Determine the (x, y) coordinate at the center of the cell enclosing the given text.  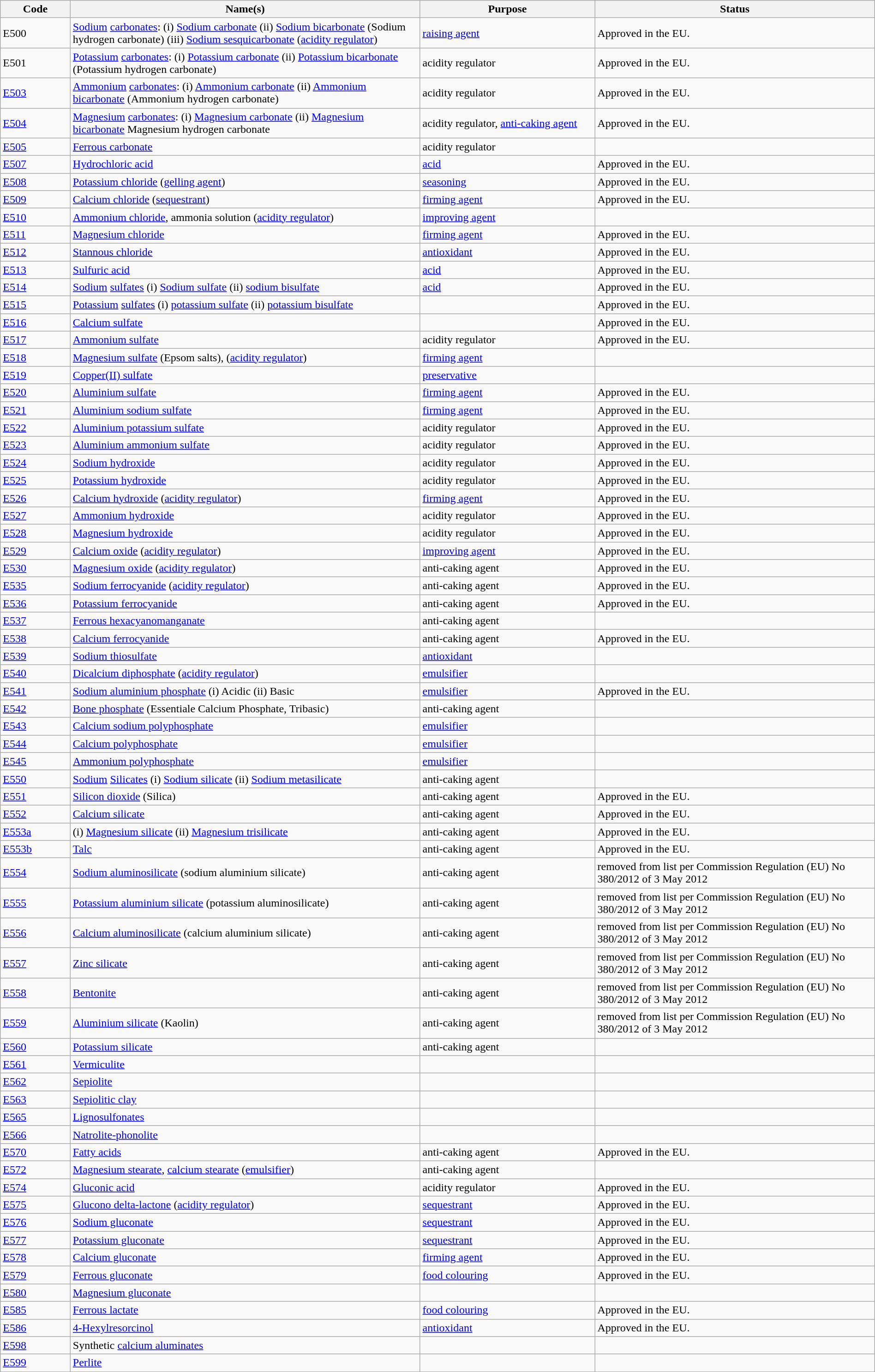
Potassium ferrocyanide (245, 603)
Calcium chloride (sequestrant) (245, 199)
E585 (36, 1310)
E523 (36, 445)
E551 (36, 796)
Calcium silicate (245, 814)
Ferrous gluconate (245, 1275)
E529 (36, 550)
E539 (36, 656)
E505 (36, 147)
E578 (36, 1258)
E553b (36, 849)
E504 (36, 123)
Lignosulfonates (245, 1117)
Sodium aluminium phosphate (i) Acidic (ii) Basic (245, 691)
E570 (36, 1152)
E524 (36, 463)
E554 (36, 873)
Potassium carbonates: (i) Potassium carbonate (ii) Potassium bicarbonate (Potassium hydrogen carbonate) (245, 63)
E520 (36, 393)
Calcium sodium polyphosphate (245, 726)
Magnesium sulfate (Epsom salts), (acidity regulator) (245, 358)
E514 (36, 287)
E572 (36, 1169)
Magnesium stearate, calcium stearate (emulsifier) (245, 1169)
Potassium aluminium silicate (potassium aluminosilicate) (245, 903)
Calcium aluminosilicate (calcium aluminium silicate) (245, 933)
Sodium gluconate (245, 1223)
E550 (36, 779)
Ammonium chloride, ammonia solution (acidity regulator) (245, 217)
Calcium hydroxide (acidity regulator) (245, 498)
E586 (36, 1328)
E516 (36, 322)
E511 (36, 234)
E574 (36, 1187)
Magnesium carbonates: (i) Magnesium carbonate (ii) Magnesium bicarbonate Magnesium hydrogen carbonate (245, 123)
E517 (36, 340)
Bone phosphate (Essentiale Calcium Phosphate, Tribasic) (245, 709)
Talc (245, 849)
E557 (36, 963)
E580 (36, 1293)
E510 (36, 217)
Calcium ferrocyanide (245, 638)
E559 (36, 1023)
E575 (36, 1205)
E513 (36, 270)
E501 (36, 63)
E555 (36, 903)
E528 (36, 533)
E576 (36, 1223)
E599 (36, 1363)
E512 (36, 252)
E577 (36, 1240)
E508 (36, 182)
E518 (36, 358)
Code (36, 9)
Sodium hydroxide (245, 463)
Name(s) (245, 9)
E519 (36, 375)
Dicalcium diphosphate (acidity regulator) (245, 674)
Potassium gluconate (245, 1240)
(i) Magnesium silicate (ii) Magnesium trisilicate (245, 832)
E541 (36, 691)
E542 (36, 709)
Sepiolite (245, 1082)
preservative (508, 375)
E521 (36, 410)
E561 (36, 1064)
Sodium thiosulfate (245, 656)
raising agent (508, 33)
E540 (36, 674)
E525 (36, 480)
Gluconic acid (245, 1187)
E544 (36, 744)
Magnesium hydroxide (245, 533)
E535 (36, 586)
Aluminium silicate (Kaolin) (245, 1023)
Vermiculite (245, 1064)
Magnesium chloride (245, 234)
Sodium aluminosilicate (sodium aluminium silicate) (245, 873)
Sodium ferrocyanide (acidity regulator) (245, 586)
Ammonium carbonates: (i) Ammonium carbonate (ii) Ammonium bicarbonate (Ammonium hydrogen carbonate) (245, 93)
E565 (36, 1117)
E538 (36, 638)
Ferrous lactate (245, 1310)
E579 (36, 1275)
E552 (36, 814)
E560 (36, 1047)
Purpose (508, 9)
E543 (36, 726)
Sodium sulfates (i) Sodium sulfate (ii) sodium bisulfate (245, 287)
Copper(II) sulfate (245, 375)
Glucono delta-lactone (acidity regulator) (245, 1205)
Ammonium sulfate (245, 340)
Calcium oxide (acidity regulator) (245, 550)
E530 (36, 568)
Magnesium oxide (acidity regulator) (245, 568)
E522 (36, 428)
E526 (36, 498)
Sulfuric acid (245, 270)
Zinc silicate (245, 963)
Calcium polyphosphate (245, 744)
Sodium Silicates (i) Sodium silicate (ii) Sodium metasilicate (245, 779)
Aluminium sodium sulfate (245, 410)
acidity regulator, anti-caking agent (508, 123)
E563 (36, 1099)
Potassium hydroxide (245, 480)
Calcium gluconate (245, 1258)
Sodium carbonates: (i) Sodium carbonate (ii) Sodium bicarbonate (Sodium hydrogen carbonate) (iii) Sodium sesquicarbonate (acidity regulator) (245, 33)
Ferrous carbonate (245, 147)
E515 (36, 305)
Ammonium hydroxide (245, 515)
E507 (36, 164)
Magnesium gluconate (245, 1293)
Potassium silicate (245, 1047)
Bentonite (245, 993)
E598 (36, 1345)
E562 (36, 1082)
Ferrous hexacyanomanganate (245, 621)
E509 (36, 199)
E545 (36, 761)
Aluminium sulfate (245, 393)
E556 (36, 933)
Perlite (245, 1363)
Fatty acids (245, 1152)
Calcium sulfate (245, 322)
E503 (36, 93)
E537 (36, 621)
Aluminium ammonium sulfate (245, 445)
E500 (36, 33)
Natrolite-phonolite (245, 1134)
seasoning (508, 182)
Ammonium polyphosphate (245, 761)
Status (735, 9)
E527 (36, 515)
Synthetic calcium aluminates (245, 1345)
E553a (36, 832)
4-Hexylresorcinol (245, 1328)
Potassium chloride (gelling agent) (245, 182)
Aluminium potassium sulfate (245, 428)
E566 (36, 1134)
E536 (36, 603)
Stannous chloride (245, 252)
Potassium sulfates (i) potassium sulfate (ii) potassium bisulfate (245, 305)
Hydrochloric acid (245, 164)
Silicon dioxide (Silica) (245, 796)
Sepiolitic clay (245, 1099)
E558 (36, 993)
